Extract the [X, Y] coordinate from the center of the cell holding the provided text.  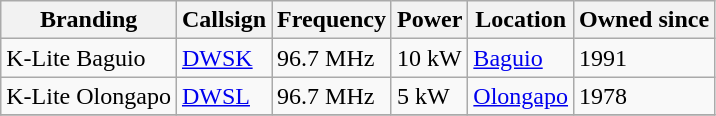
Owned since [644, 20]
K-Lite Olongapo [89, 96]
DWSK [224, 58]
5 kW [429, 96]
Branding [89, 20]
DWSL [224, 96]
Olongapo [521, 96]
10 kW [429, 58]
Frequency [332, 20]
1991 [644, 58]
Location [521, 20]
Callsign [224, 20]
K-Lite Baguio [89, 58]
Baguio [521, 58]
1978 [644, 96]
Power [429, 20]
